Return (X, Y) of the center of cell containing provided text 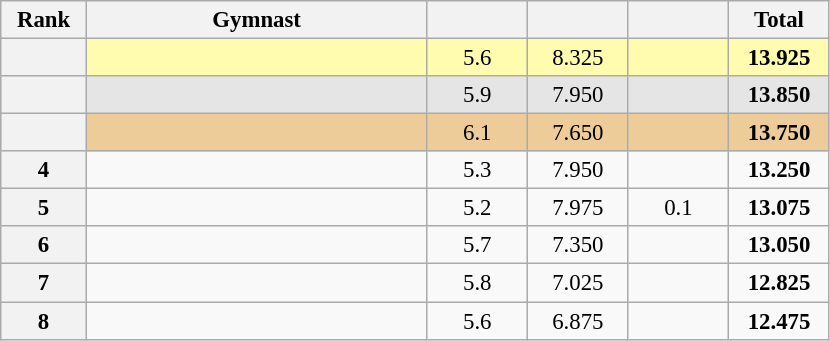
13.050 (780, 245)
7 (44, 283)
0.1 (678, 208)
5.7 (478, 245)
5 (44, 208)
Gymnast (256, 20)
6 (44, 245)
13.850 (780, 95)
5.8 (478, 283)
5.3 (478, 170)
5.2 (478, 208)
13.250 (780, 170)
Total (780, 20)
12.475 (780, 321)
4 (44, 170)
8 (44, 321)
13.925 (780, 58)
8.325 (578, 58)
Rank (44, 20)
7.975 (578, 208)
12.825 (780, 283)
7.025 (578, 283)
13.075 (780, 208)
6.1 (478, 133)
6.875 (578, 321)
7.350 (578, 245)
7.650 (578, 133)
5.9 (478, 95)
13.750 (780, 133)
